Scan for the cell matching the given text and deliver its [x, y] coordinate at center. 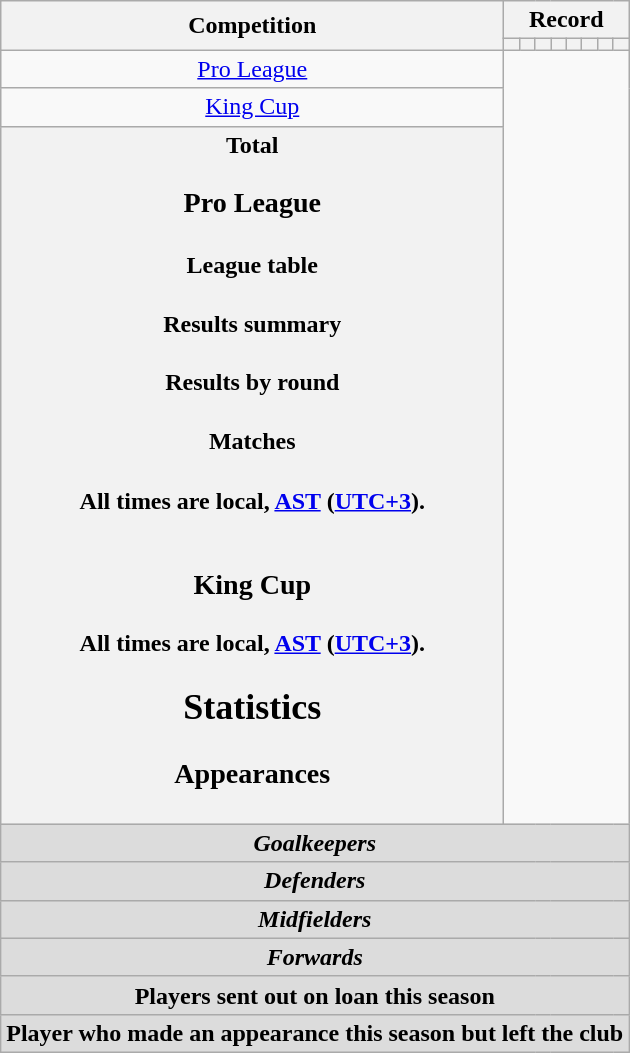
Competition [252, 26]
King Cup [252, 107]
Players sent out on loan this season [315, 995]
Defenders [315, 881]
Record [566, 20]
Pro League [252, 69]
Midfielders [315, 919]
Goalkeepers [315, 843]
Forwards [315, 957]
Player who made an appearance this season but left the club [315, 1033]
